Capture the cell that displays the provided text and extract its [x, y] central coordinate. 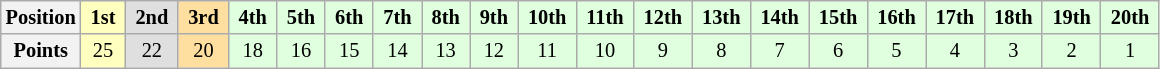
5 [896, 51]
25 [104, 51]
3rd [203, 17]
15 [349, 51]
1 [1130, 51]
6 [838, 51]
13 [446, 51]
17th [955, 17]
7 [779, 51]
8th [446, 17]
4 [955, 51]
5th [301, 17]
10th [547, 17]
18 [253, 51]
10 [604, 51]
9th [494, 17]
9 [663, 51]
2nd [152, 17]
12 [494, 51]
22 [152, 51]
11 [547, 51]
7th [397, 17]
3 [1013, 51]
12th [663, 17]
16 [301, 51]
18th [1013, 17]
16th [896, 17]
Points [41, 51]
20th [1130, 17]
19th [1071, 17]
11th [604, 17]
13th [721, 17]
14th [779, 17]
8 [721, 51]
Position [41, 17]
6th [349, 17]
4th [253, 17]
2 [1071, 51]
14 [397, 51]
20 [203, 51]
15th [838, 17]
1st [104, 17]
